From the cell containing the given text, extract its center point as (x, y) coordinate. 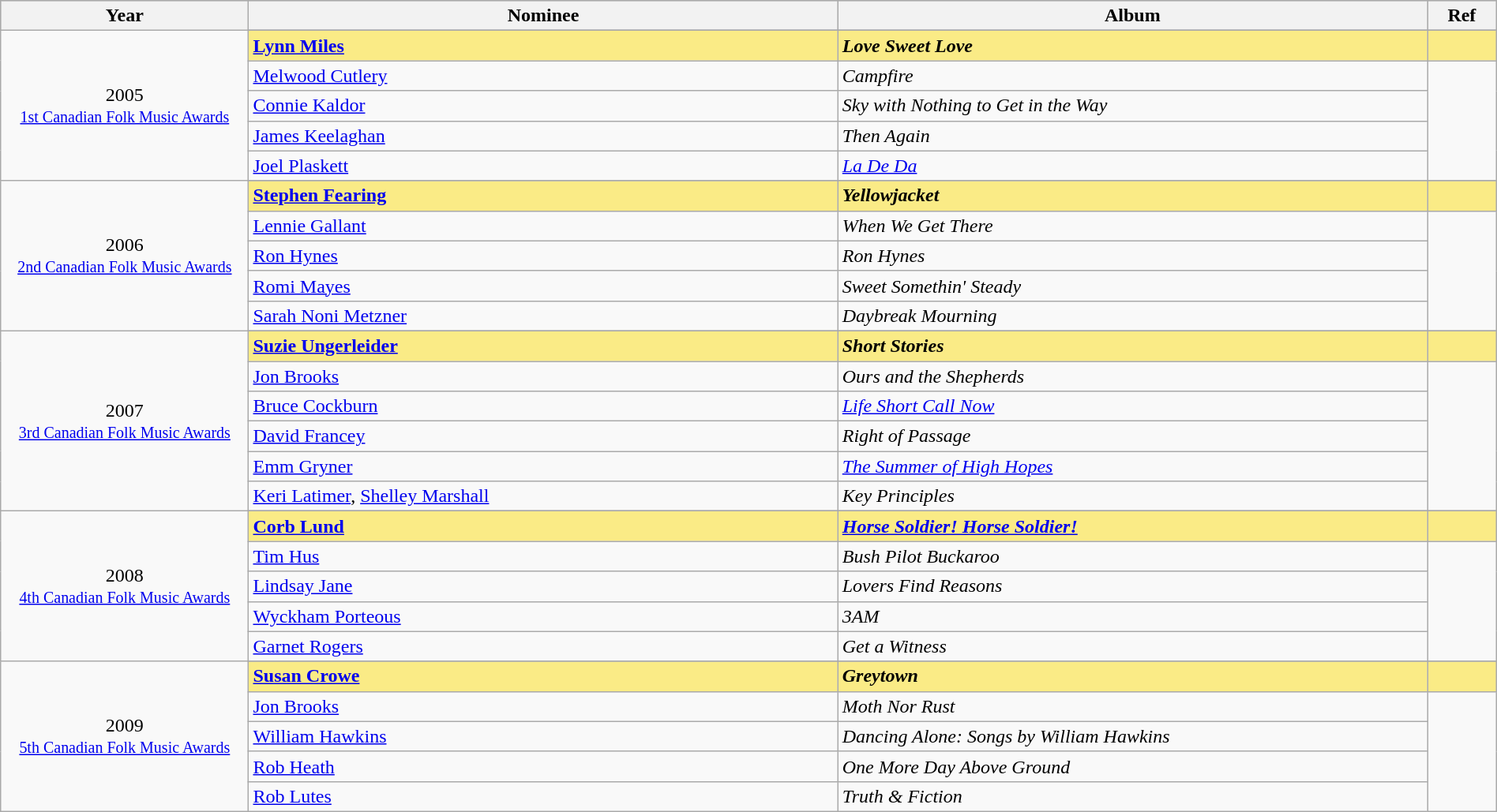
Bush Pilot Buckaroo (1132, 556)
Suzie Ungerleider (543, 346)
Rob Lutes (543, 796)
Corb Lund (543, 526)
Get a Witness (1132, 646)
Yellowjacket (1132, 196)
Horse Soldier! Horse Soldier! (1132, 526)
Susan Crowe (543, 676)
Rob Heath (543, 766)
3AM (1132, 616)
James Keelaghan (543, 136)
Ours and the Shepherds (1132, 376)
David Francey (543, 436)
Sweet Somethin' Steady (1132, 286)
Wyckham Porteous (543, 616)
When We Get There (1132, 226)
Lovers Find Reasons (1132, 586)
Bruce Cockburn (543, 406)
Garnet Rogers (543, 646)
Campfire (1132, 76)
Sarah Noni Metzner (543, 316)
La De Da (1132, 166)
Greytown (1132, 676)
Emm Gryner (543, 466)
Year (125, 16)
Stephen Fearing (543, 196)
Key Principles (1132, 496)
Truth & Fiction (1132, 796)
Connie Kaldor (543, 106)
2006 2nd Canadian Folk Music Awards (125, 256)
Album (1132, 16)
One More Day Above Ground (1132, 766)
2009 5th Canadian Folk Music Awards (125, 736)
2005 1st Canadian Folk Music Awards (125, 106)
Right of Passage (1132, 436)
The Summer of High Hopes (1132, 466)
Life Short Call Now (1132, 406)
2008 4th Canadian Folk Music Awards (125, 586)
Lynn Miles (543, 46)
William Hawkins (543, 736)
Moth Nor Rust (1132, 706)
Keri Latimer, Shelley Marshall (543, 496)
Sky with Nothing to Get in the Way (1132, 106)
Tim Hus (543, 556)
Joel Plaskett (543, 166)
Lennie Gallant (543, 226)
Nominee (543, 16)
Then Again (1132, 136)
Daybreak Mourning (1132, 316)
Love Sweet Love (1132, 46)
Dancing Alone: Songs by William Hawkins (1132, 736)
Lindsay Jane (543, 586)
Ref (1462, 16)
Short Stories (1132, 346)
Romi Mayes (543, 286)
Melwood Cutlery (543, 76)
2007 3rd Canadian Folk Music Awards (125, 421)
